Pinpoint the cell where the given text exists, returning its (x, y) midpoint coordinate. 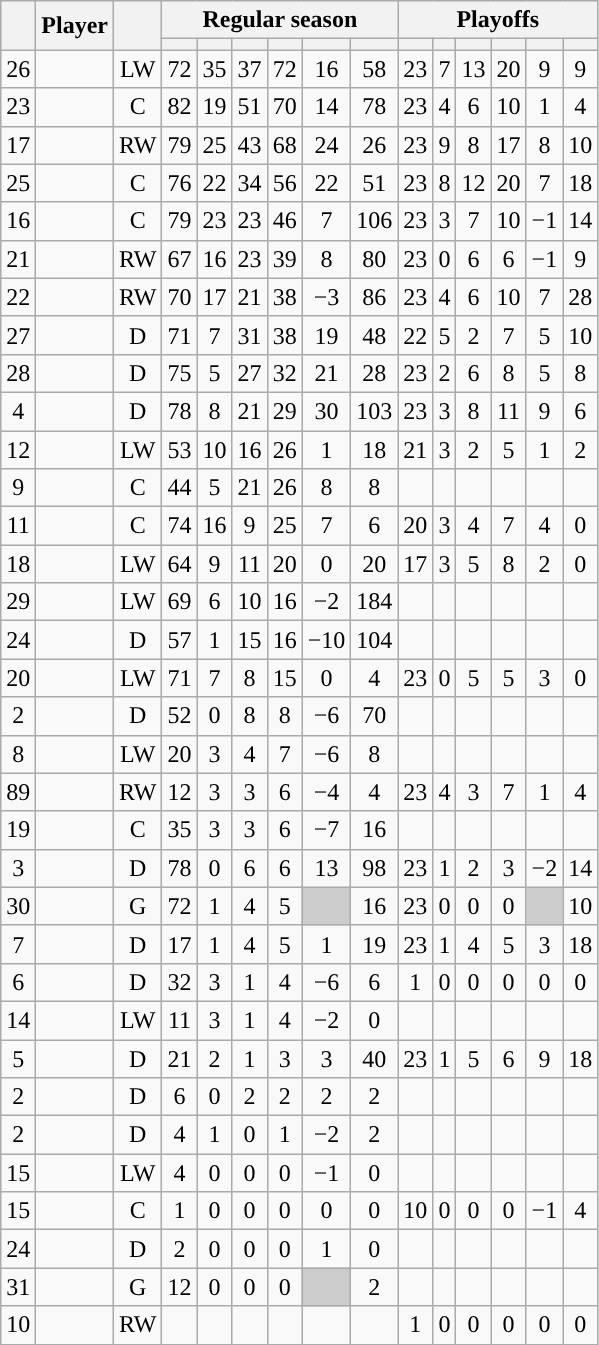
104 (374, 640)
Player (75, 26)
52 (180, 716)
Playoffs (498, 20)
89 (18, 792)
−7 (326, 830)
184 (374, 602)
64 (180, 564)
Regular season (280, 20)
34 (250, 183)
82 (180, 107)
106 (374, 221)
69 (180, 602)
68 (284, 145)
53 (180, 449)
67 (180, 259)
44 (180, 488)
43 (250, 145)
98 (374, 868)
74 (180, 526)
86 (374, 297)
75 (180, 373)
−4 (326, 792)
103 (374, 411)
80 (374, 259)
58 (374, 69)
39 (284, 259)
40 (374, 1059)
56 (284, 183)
76 (180, 183)
46 (284, 221)
48 (374, 335)
57 (180, 640)
37 (250, 69)
−3 (326, 297)
−10 (326, 640)
